For the text-containing cell, return its midpoint in (X, Y) coordinate format. 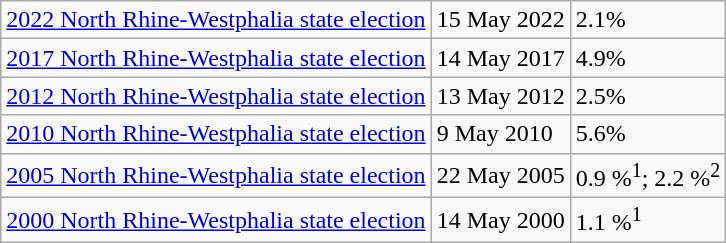
2000 North Rhine-Westphalia state election (216, 220)
2.5% (648, 96)
14 May 2017 (500, 58)
2010 North Rhine-Westphalia state election (216, 134)
0.9 %1; 2.2 %2 (648, 176)
22 May 2005 (500, 176)
15 May 2022 (500, 20)
14 May 2000 (500, 220)
2022 North Rhine-Westphalia state election (216, 20)
5.6% (648, 134)
13 May 2012 (500, 96)
4.9% (648, 58)
1.1 %1 (648, 220)
2017 North Rhine-Westphalia state election (216, 58)
2005 North Rhine-Westphalia state election (216, 176)
9 May 2010 (500, 134)
2.1% (648, 20)
2012 North Rhine-Westphalia state election (216, 96)
